Search for the cell housing the specified text and yield its (X, Y) center coordinate. 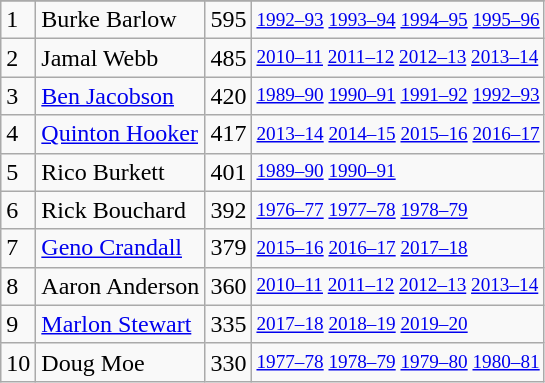
2013–14 2014–15 2015–16 2016–17 (398, 134)
Ben Jacobson (120, 96)
7 (18, 248)
Aaron Anderson (120, 286)
3 (18, 96)
1989–90 1990–91 (398, 172)
335 (228, 324)
10 (18, 362)
Quinton Hooker (120, 134)
1992–93 1993–94 1994–95 1995–96 (398, 20)
8 (18, 286)
1976–77 1977–78 1978–79 (398, 210)
595 (228, 20)
Burke Barlow (120, 20)
1977–78 1978–79 1979–80 1980–81 (398, 362)
360 (228, 286)
Jamal Webb (120, 58)
379 (228, 248)
417 (228, 134)
Rick Bouchard (120, 210)
420 (228, 96)
6 (18, 210)
1989–90 1990–91 1991–92 1992–93 (398, 96)
Marlon Stewart (120, 324)
330 (228, 362)
Rico Burkett (120, 172)
Doug Moe (120, 362)
Geno Crandall (120, 248)
2015–16 2016–17 2017–18 (398, 248)
2017–18 2018–19 2019–20 (398, 324)
1 (18, 20)
485 (228, 58)
5 (18, 172)
401 (228, 172)
9 (18, 324)
4 (18, 134)
392 (228, 210)
2 (18, 58)
